Scan for the cell matching the given text and deliver its [x, y] coordinate at center. 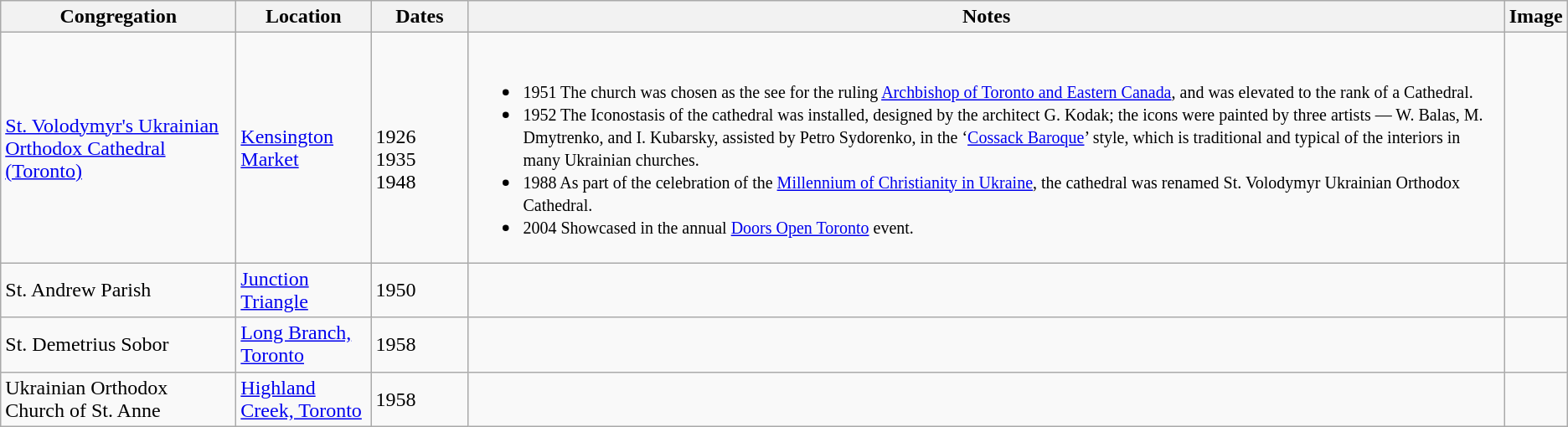
Notes [987, 17]
St. Andrew Parish [119, 290]
Long Branch, Toronto [303, 345]
Ukrainian Orthodox Church of St. Anne [119, 399]
St. Volodymyr's Ukrainian Orthodox Cathedral (Toronto) [119, 147]
St. Demetrius Sobor [119, 345]
Image [1536, 17]
Dates [420, 17]
Kensington Market [303, 147]
1926 1935 1948 [420, 147]
Congregation [119, 17]
1950 [420, 290]
Highland Creek, Toronto [303, 399]
Location [303, 17]
Junction Triangle [303, 290]
